Find where the given text appears and provide that cell's center as (x, y) coordinate. 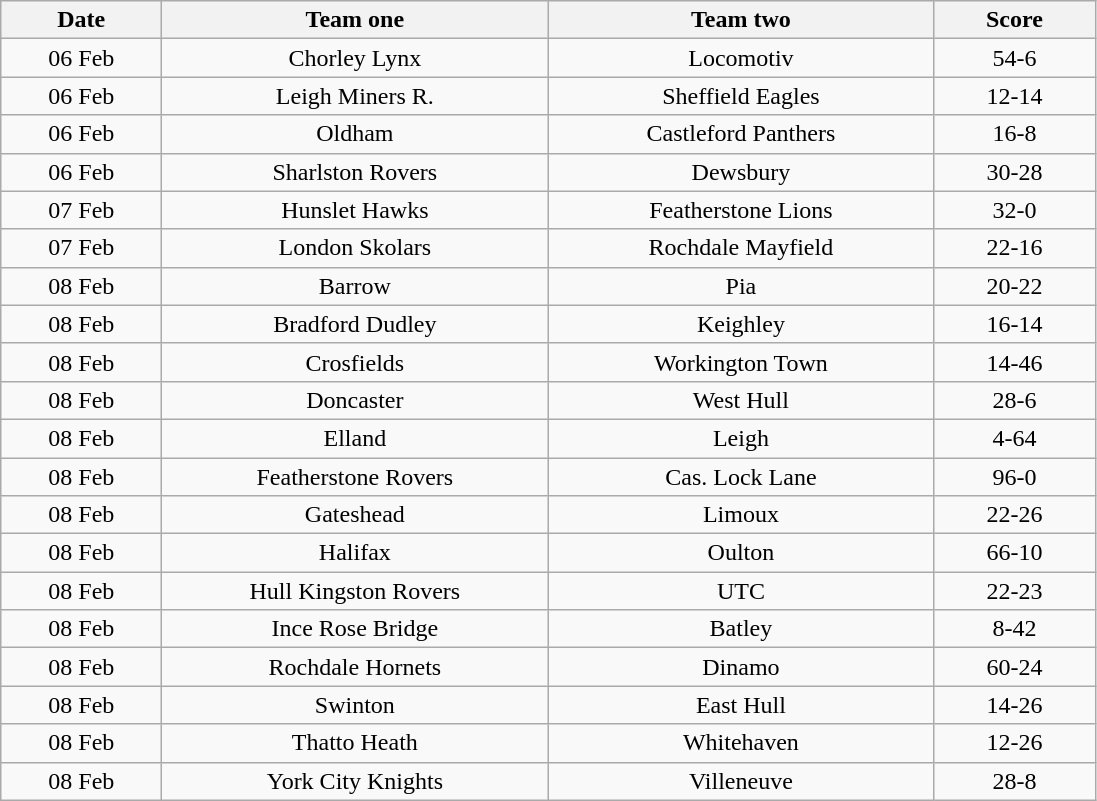
12-14 (1014, 96)
16-8 (1014, 134)
Doncaster (355, 400)
60-24 (1014, 667)
Bradford Dudley (355, 324)
Locomotiv (741, 58)
Date (82, 20)
York City Knights (355, 781)
12-26 (1014, 743)
Hunslet Hawks (355, 210)
East Hull (741, 705)
28-6 (1014, 400)
Team one (355, 20)
Featherstone Lions (741, 210)
Cas. Lock Lane (741, 477)
Oldham (355, 134)
Pia (741, 286)
Swinton (355, 705)
Chorley Lynx (355, 58)
Leigh Miners R. (355, 96)
Keighley (741, 324)
Sheffield Eagles (741, 96)
4-64 (1014, 438)
Team two (741, 20)
Rochdale Mayfield (741, 248)
Halifax (355, 553)
UTC (741, 591)
Ince Rose Bridge (355, 629)
Sharlston Rovers (355, 172)
22-23 (1014, 591)
Rochdale Hornets (355, 667)
54-6 (1014, 58)
Whitehaven (741, 743)
Featherstone Rovers (355, 477)
Crosfields (355, 362)
28-8 (1014, 781)
22-16 (1014, 248)
Batley (741, 629)
Elland (355, 438)
West Hull (741, 400)
Workington Town (741, 362)
Villeneuve (741, 781)
Gateshead (355, 515)
20-22 (1014, 286)
30-28 (1014, 172)
14-46 (1014, 362)
Thatto Heath (355, 743)
Hull Kingston Rovers (355, 591)
8-42 (1014, 629)
Limoux (741, 515)
22-26 (1014, 515)
Castleford Panthers (741, 134)
Score (1014, 20)
16-14 (1014, 324)
96-0 (1014, 477)
Barrow (355, 286)
32-0 (1014, 210)
Leigh (741, 438)
London Skolars (355, 248)
Oulton (741, 553)
Dinamo (741, 667)
Dewsbury (741, 172)
14-26 (1014, 705)
66-10 (1014, 553)
